Search for the cell housing the specified text and yield its (x, y) center coordinate. 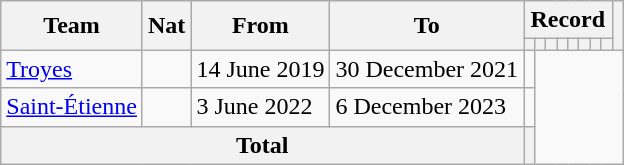
3 June 2022 (260, 107)
Team (72, 26)
Record (568, 20)
Troyes (72, 69)
Nat (166, 26)
From (260, 26)
30 December 2021 (427, 69)
6 December 2023 (427, 107)
Total (262, 145)
14 June 2019 (260, 69)
Saint-Étienne (72, 107)
To (427, 26)
